Pinpoint the cell where the given text exists, returning its (X, Y) midpoint coordinate. 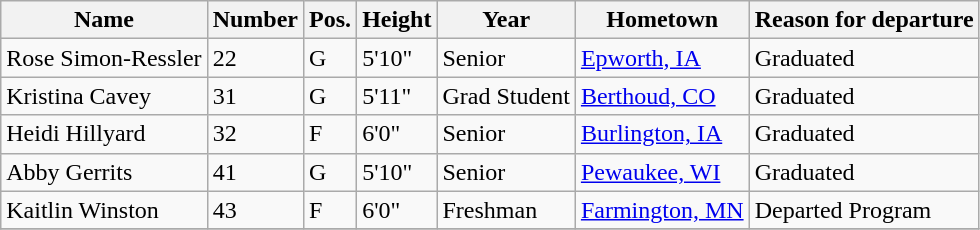
22 (255, 58)
31 (255, 96)
Kristina Cavey (104, 96)
Pewaukee, WI (662, 172)
Number (255, 20)
Epworth, IA (662, 58)
Kaitlin Winston (104, 210)
Reason for departure (864, 20)
Rose Simon-Ressler (104, 58)
5'11" (397, 96)
Abby Gerrits (104, 172)
Grad Student (506, 96)
41 (255, 172)
Berthoud, CO (662, 96)
Farmington, MN (662, 210)
Departed Program (864, 210)
Height (397, 20)
32 (255, 134)
Hometown (662, 20)
43 (255, 210)
Year (506, 20)
Name (104, 20)
Heidi Hillyard (104, 134)
Pos. (330, 20)
Burlington, IA (662, 134)
Freshman (506, 210)
